Output the [x, y] coordinate of the center of the cell containing the given text.  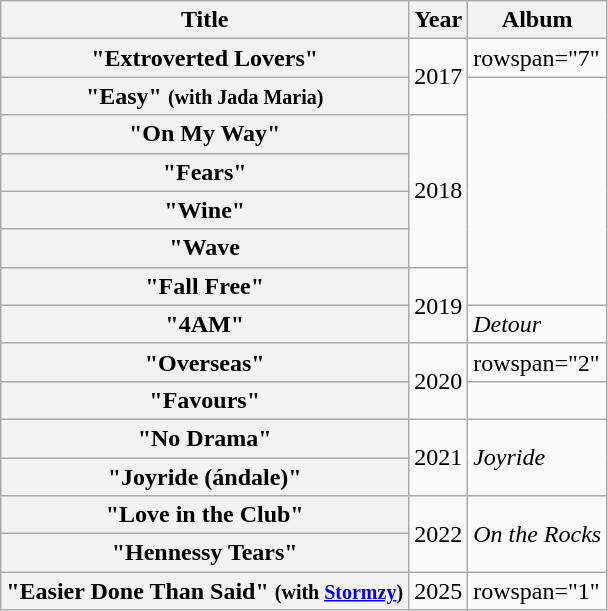
On the Rocks [538, 534]
2022 [438, 534]
rowspan="1" [538, 591]
Joyride [538, 457]
"Easier Done Than Said" (with Stormzy) [205, 591]
Detour [538, 324]
"4AM" [205, 324]
Year [438, 20]
2017 [438, 77]
rowspan="7" [538, 58]
2021 [438, 457]
"Fall Free" [205, 286]
Album [538, 20]
2025 [438, 591]
"Wine" [205, 210]
"Wave [205, 248]
"Hennessy Tears" [205, 553]
"Overseas" [205, 362]
"Easy" (with Jada Maria) [205, 96]
"Love in the Club" [205, 515]
"Extroverted Lovers" [205, 58]
2020 [438, 381]
2019 [438, 305]
"Joyride (ándale)" [205, 477]
rowspan="2" [538, 362]
Title [205, 20]
"Fears" [205, 172]
"On My Way" [205, 134]
"No Drama" [205, 438]
"Favours" [205, 400]
2018 [438, 191]
